Extract the (X, Y) coordinate from the center of the cell holding the provided text.  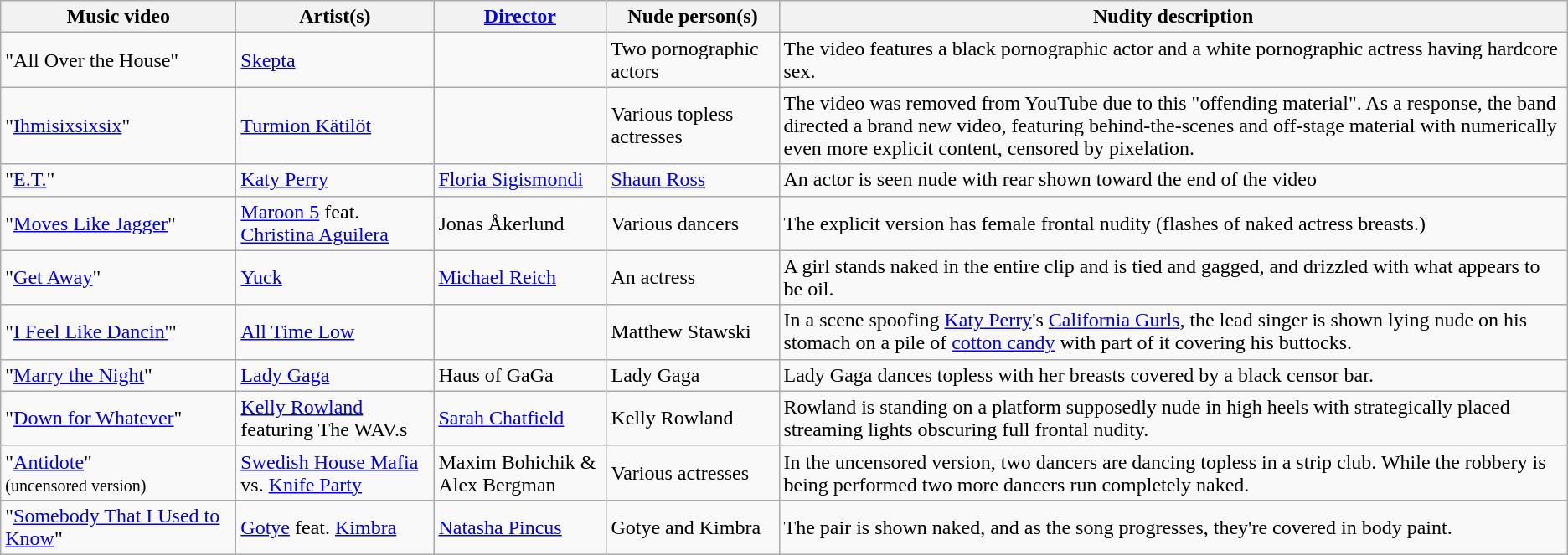
An actress (693, 278)
A girl stands naked in the entire clip and is tied and gagged, and drizzled with what appears to be oil. (1173, 278)
"Ihmisixsixsix" (119, 126)
"I Feel Like Dancin'" (119, 331)
The pair is shown naked, and as the song progresses, they're covered in body paint. (1173, 527)
Jonas Åkerlund (520, 223)
Natasha Pincus (520, 527)
"E.T." (119, 180)
Maxim Bohichik & Alex Bergman (520, 472)
Matthew Stawski (693, 331)
Director (520, 17)
Shaun Ross (693, 180)
"All Over the House" (119, 60)
Skepta (335, 60)
"Marry the Night" (119, 375)
Kelly Rowland featuring The WAV.s (335, 419)
"Get Away" (119, 278)
Artist(s) (335, 17)
Kelly Rowland (693, 419)
Swedish House Mafia vs. Knife Party (335, 472)
Various actresses (693, 472)
Two pornographic actors (693, 60)
The explicit version has female frontal nudity (flashes of naked actress breasts.) (1173, 223)
The video features a black pornographic actor and a white pornographic actress having hardcore sex. (1173, 60)
Nude person(s) (693, 17)
"Down for Whatever" (119, 419)
An actor is seen nude with rear shown toward the end of the video (1173, 180)
Yuck (335, 278)
"Moves Like Jagger" (119, 223)
Rowland is standing on a platform supposedly nude in high heels with strategically placed streaming lights obscuring full frontal nudity. (1173, 419)
Michael Reich (520, 278)
"Antidote"(uncensored version) (119, 472)
Various dancers (693, 223)
Lady Gaga dances topless with her breasts covered by a black censor bar. (1173, 375)
Gotye feat. Kimbra (335, 527)
Sarah Chatfield (520, 419)
"Somebody That I Used to Know" (119, 527)
Floria Sigismondi (520, 180)
All Time Low (335, 331)
Gotye and Kimbra (693, 527)
Music video (119, 17)
Nudity description (1173, 17)
Various topless actresses (693, 126)
Turmion Kätilöt (335, 126)
Katy Perry (335, 180)
Maroon 5 feat. Christina Aguilera (335, 223)
Haus of GaGa (520, 375)
